For the text-containing cell, return its midpoint in (X, Y) coordinate format. 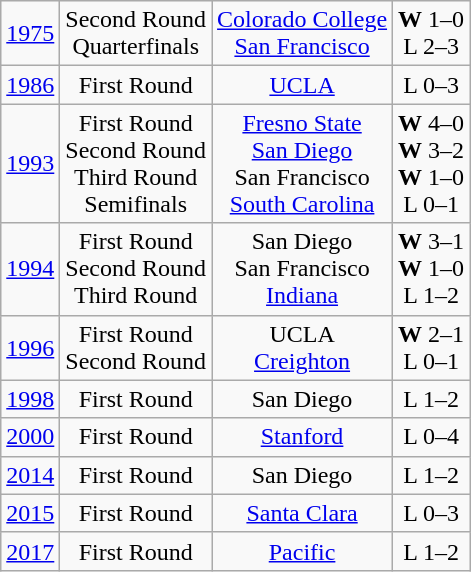
UCLA (302, 85)
W 1–0L 2–3 (432, 34)
First RoundSecond RoundThird RoundSemifinals (136, 164)
San DiegoSan FranciscoIndiana (302, 269)
Pacific (302, 551)
1975 (30, 34)
Santa Clara (302, 513)
Fresno StateSan DiegoSan FranciscoSouth Carolina (302, 164)
Second RoundQuarterfinals (136, 34)
L 0–4 (432, 437)
W 3–1W 1–0L 1–2 (432, 269)
First RoundSecond RoundThird Round (136, 269)
Stanford (302, 437)
1986 (30, 85)
1998 (30, 399)
UCLACreighton (302, 348)
1993 (30, 164)
W 2–1L 0–1 (432, 348)
2015 (30, 513)
2014 (30, 475)
1994 (30, 269)
First RoundSecond Round (136, 348)
1996 (30, 348)
Colorado CollegeSan Francisco (302, 34)
W 4–0W 3–2W 1–0L 0–1 (432, 164)
2017 (30, 551)
2000 (30, 437)
